Extract the (X, Y) coordinate from the center of the cell holding the provided text.  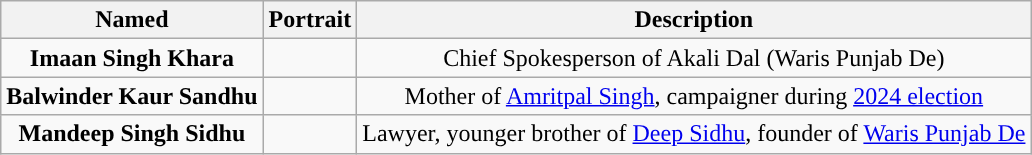
Portrait (310, 20)
Mother of Amritpal Singh, campaigner during 2024 election (694, 96)
Lawyer, younger brother of Deep Sidhu, founder of Waris Punjab De (694, 134)
Mandeep Singh Sidhu (132, 134)
Imaan Singh Khara (132, 58)
Description (694, 20)
Named (132, 20)
Chief Spokesperson of Akali Dal (Waris Punjab De) (694, 58)
Balwinder Kaur Sandhu (132, 96)
